Scan for the cell matching the given text and deliver its (x, y) coordinate at center. 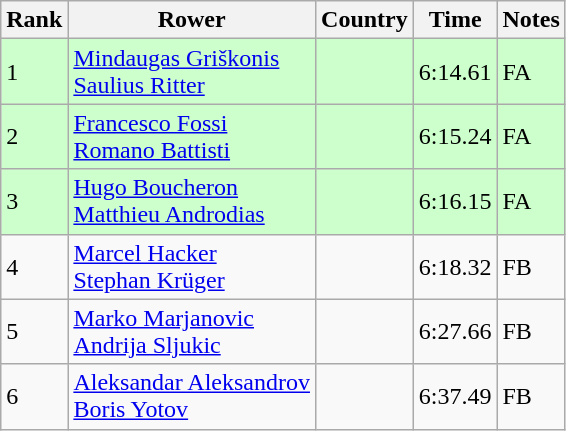
Aleksandar AleksandrovBoris Yotov (192, 396)
6:16.15 (455, 202)
6:14.61 (455, 72)
Country (365, 20)
Time (455, 20)
6 (34, 396)
Notes (531, 20)
Hugo BoucheronMatthieu Androdias (192, 202)
6:15.24 (455, 136)
6:27.66 (455, 332)
Rower (192, 20)
Francesco FossiRomano Battisti (192, 136)
2 (34, 136)
4 (34, 266)
Mindaugas GriškonisSaulius Ritter (192, 72)
Marko MarjanovicAndrija Sljukic (192, 332)
3 (34, 202)
6:18.32 (455, 266)
5 (34, 332)
1 (34, 72)
Rank (34, 20)
Marcel HackerStephan Krüger (192, 266)
6:37.49 (455, 396)
